Identify which cell holds the provided text, then report its (x, y) central coordinate. 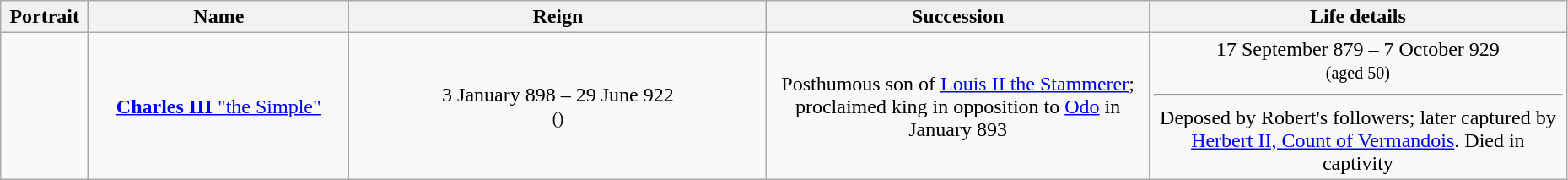
Life details (1358, 17)
Portrait (45, 17)
Posthumous son of Louis II the Stammerer; proclaimed king in opposition to Odo in January 893 (958, 106)
Name (219, 17)
Charles III "the Simple" (219, 106)
Reign (558, 17)
3 January 898 – 29 June 922() (558, 106)
Succession (958, 17)
17 September 879 – 7 October 929(aged 50)Deposed by Robert's followers; later captured by Herbert II, Count of Vermandois. Died in captivity (1358, 106)
